Identify which cell holds the provided text, then report its [x, y] central coordinate. 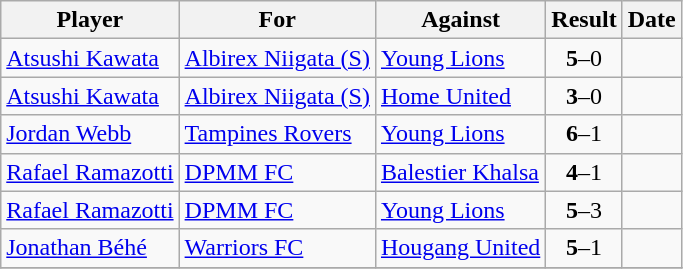
Jordan Webb [90, 134]
Hougang United [460, 248]
Warriors FC [277, 248]
Result [584, 20]
Against [460, 20]
5–3 [584, 210]
3–0 [584, 96]
Tampines Rovers [277, 134]
Jonathan Béhé [90, 248]
Date [652, 20]
Balestier Khalsa [460, 172]
5–1 [584, 248]
Home United [460, 96]
Player [90, 20]
4–1 [584, 172]
For [277, 20]
5–0 [584, 58]
6–1 [584, 134]
